From the cell containing the given text, extract its center point as (x, y) coordinate. 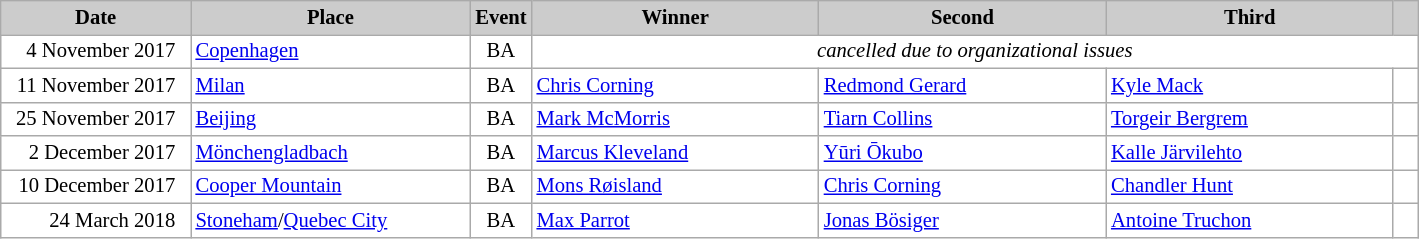
Date (96, 17)
Antoine Truchon (1250, 220)
11 November 2017 (96, 85)
Chandler Hunt (1250, 186)
Torgeir Bergrem (1250, 119)
Tiarn Collins (962, 119)
Marcus Kleveland (676, 153)
4 November 2017 (96, 51)
Yūri Ōkubo (962, 153)
Cooper Mountain (330, 186)
cancelled due to organizational issues (975, 51)
Max Parrot (676, 220)
Winner (676, 17)
Milan (330, 85)
25 November 2017 (96, 119)
Mönchengladbach (330, 153)
Mons Røisland (676, 186)
Place (330, 17)
Kalle Järvilehto (1250, 153)
Kyle Mack (1250, 85)
Jonas Bösiger (962, 220)
Event (500, 17)
2 December 2017 (96, 153)
24 March 2018 (96, 220)
Mark McMorris (676, 119)
Second (962, 17)
10 December 2017 (96, 186)
Redmond Gerard (962, 85)
Third (1250, 17)
Stoneham/Quebec City (330, 220)
Copenhagen (330, 51)
Beijing (330, 119)
